Find where the given text appears and provide that cell's center as [X, Y] coordinate. 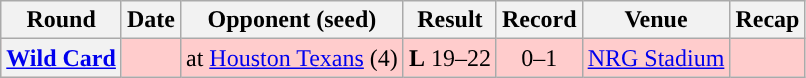
Round [62, 20]
Wild Card [62, 58]
Date [150, 20]
Recap [768, 20]
Record [539, 20]
Opponent (seed) [292, 20]
L 19–22 [450, 58]
Result [450, 20]
0–1 [539, 58]
NRG Stadium [656, 58]
at Houston Texans (4) [292, 58]
Venue [656, 20]
